Search for the cell housing the specified text and yield its (x, y) center coordinate. 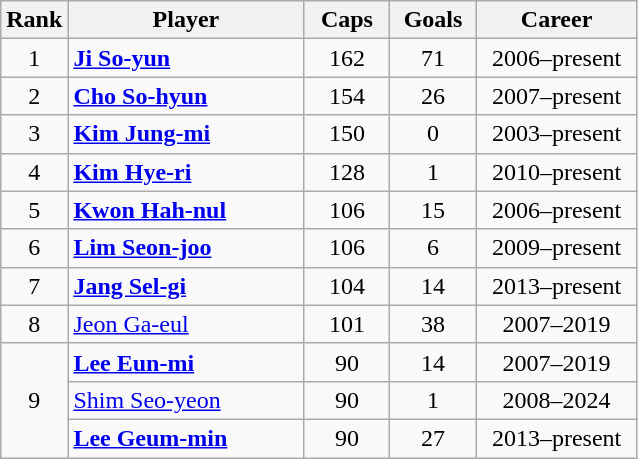
3 (34, 134)
9 (34, 400)
2 (34, 96)
27 (433, 438)
2003–present (556, 134)
0 (433, 134)
4 (34, 172)
Career (556, 20)
Goals (433, 20)
Player (186, 20)
2010–present (556, 172)
Lee Eun-mi (186, 362)
26 (433, 96)
162 (347, 58)
154 (347, 96)
Lim Seon-joo (186, 248)
7 (34, 286)
Kim Hye-ri (186, 172)
2008–2024 (556, 400)
5 (34, 210)
Kwon Hah-nul (186, 210)
Lee Geum-min (186, 438)
2007–present (556, 96)
Ji So-yun (186, 58)
101 (347, 324)
150 (347, 134)
71 (433, 58)
38 (433, 324)
104 (347, 286)
Jeon Ga-eul (186, 324)
128 (347, 172)
Cho So-hyun (186, 96)
Caps (347, 20)
Jang Sel-gi (186, 286)
15 (433, 210)
Rank (34, 20)
Shim Seo-yeon (186, 400)
Kim Jung-mi (186, 134)
2009–present (556, 248)
8 (34, 324)
